Extract the (x, y) coordinate from the center of the cell holding the provided text.  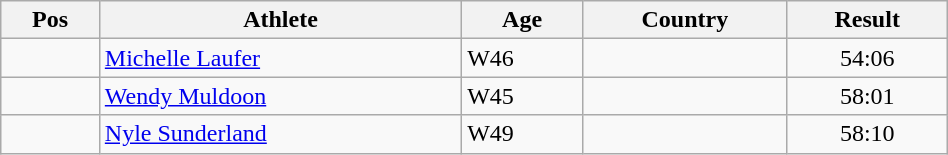
W49 (522, 134)
Country (686, 20)
Pos (50, 20)
58:01 (867, 96)
Michelle Laufer (280, 58)
W46 (522, 58)
Athlete (280, 20)
Age (522, 20)
Result (867, 20)
W45 (522, 96)
Wendy Muldoon (280, 96)
54:06 (867, 58)
58:10 (867, 134)
Nyle Sunderland (280, 134)
